For the text-containing cell, return its midpoint in [x, y] coordinate format. 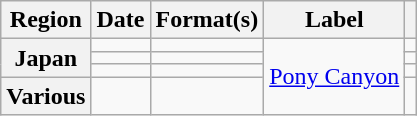
Various [46, 96]
Format(s) [207, 20]
Pony Canyon [334, 77]
Date [120, 20]
Japan [46, 58]
Region [46, 20]
Label [334, 20]
